Locate the cell with the specified text and output its [x, y] center coordinate. 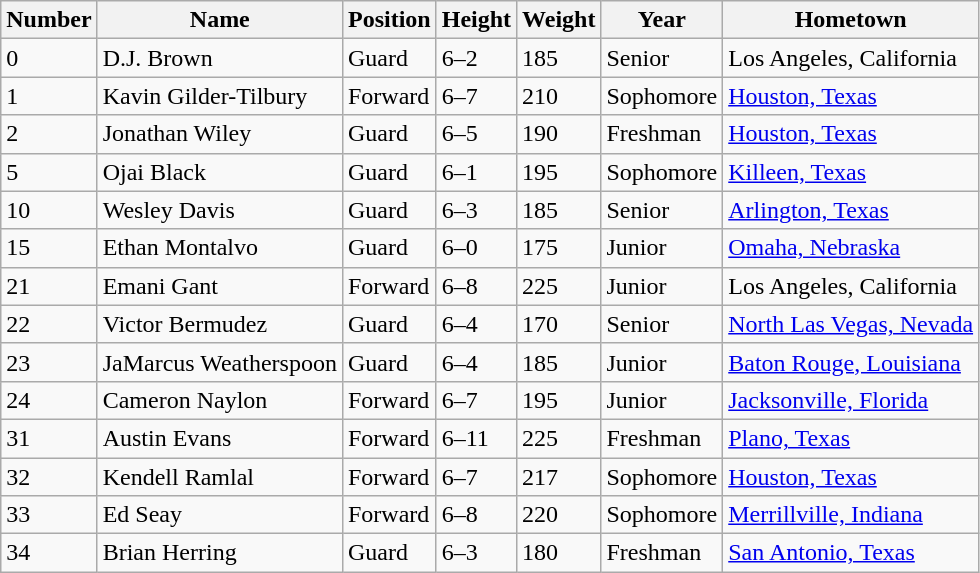
6–2 [476, 58]
Baton Rouge, Louisiana [851, 362]
190 [559, 134]
180 [559, 553]
Austin Evans [220, 438]
15 [49, 248]
Ed Seay [220, 515]
23 [49, 362]
Jacksonville, Florida [851, 400]
33 [49, 515]
0 [49, 58]
210 [559, 96]
5 [49, 172]
6–1 [476, 172]
32 [49, 477]
Number [49, 20]
Weight [559, 20]
217 [559, 477]
2 [49, 134]
1 [49, 96]
Merrillville, Indiana [851, 515]
Hometown [851, 20]
San Antonio, Texas [851, 553]
Emani Gant [220, 286]
Year [662, 20]
220 [559, 515]
6–11 [476, 438]
Position [389, 20]
Victor Bermudez [220, 324]
24 [49, 400]
Arlington, Texas [851, 210]
175 [559, 248]
North Las Vegas, Nevada [851, 324]
31 [49, 438]
Ethan Montalvo [220, 248]
Wesley Davis [220, 210]
D.J. Brown [220, 58]
170 [559, 324]
Kendell Ramlal [220, 477]
Name [220, 20]
34 [49, 553]
22 [49, 324]
21 [49, 286]
JaMarcus Weatherspoon [220, 362]
6–5 [476, 134]
Killeen, Texas [851, 172]
Kavin Gilder-Tilbury [220, 96]
Jonathan Wiley [220, 134]
Omaha, Nebraska [851, 248]
Plano, Texas [851, 438]
6–0 [476, 248]
10 [49, 210]
Cameron Naylon [220, 400]
Brian Herring [220, 553]
Ojai Black [220, 172]
Height [476, 20]
